Return the (X, Y) coordinate for the center point of the cell that contains the specified text.  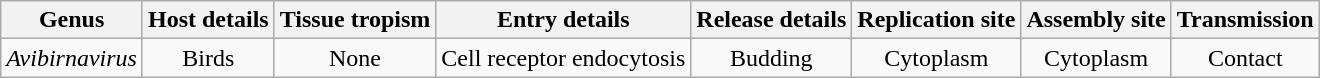
None (355, 58)
Avibirnavirus (72, 58)
Tissue tropism (355, 20)
Host details (208, 20)
Birds (208, 58)
Transmission (1245, 20)
Budding (772, 58)
Assembly site (1096, 20)
Contact (1245, 58)
Genus (72, 20)
Release details (772, 20)
Replication site (936, 20)
Cell receptor endocytosis (564, 58)
Entry details (564, 20)
